Provide the [X, Y] coordinate of the cell's center where the given text is located.  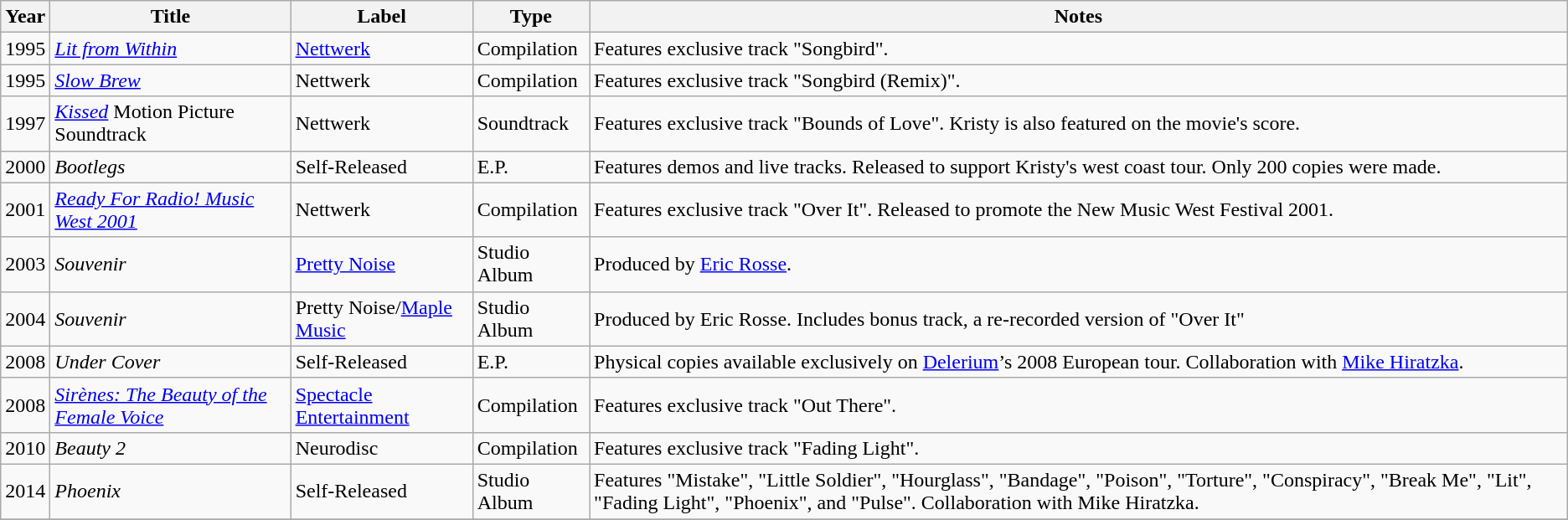
2010 [25, 448]
Kissed Motion Picture Soundtrack [171, 124]
Label [382, 17]
Beauty 2 [171, 448]
2014 [25, 491]
Features exclusive track "Bounds of Love". Kristy is also featured on the movie's score. [1079, 124]
Pretty Noise/Maple Music [382, 318]
2001 [25, 209]
2003 [25, 265]
Features exclusive track "Out There". [1079, 405]
Features exclusive track "Fading Light". [1079, 448]
Pretty Noise [382, 265]
2000 [25, 167]
Bootlegs [171, 167]
Features demos and live tracks. Released to support Kristy's west coast tour. Only 200 copies were made. [1079, 167]
Under Cover [171, 362]
Phoenix [171, 491]
Notes [1079, 17]
Sirènes: The Beauty of the Female Voice [171, 405]
Physical copies available exclusively on Delerium’s 2008 European tour. Collaboration with Mike Hiratzka. [1079, 362]
Title [171, 17]
Type [531, 17]
Year [25, 17]
1997 [25, 124]
Produced by Eric Rosse. Includes bonus track, a re-recorded version of "Over It" [1079, 318]
Spectacle Entertainment [382, 405]
Neurodisc [382, 448]
Features exclusive track "Over It". Released to promote the New Music West Festival 2001. [1079, 209]
Soundtrack [531, 124]
Features exclusive track "Songbird". [1079, 49]
Features exclusive track "Songbird (Remix)". [1079, 80]
2004 [25, 318]
Produced by Eric Rosse. [1079, 265]
Slow Brew [171, 80]
Ready For Radio! Music West 2001 [171, 209]
Lit from Within [171, 49]
